Extract the [X, Y] coordinate from the center of the cell holding the provided text.  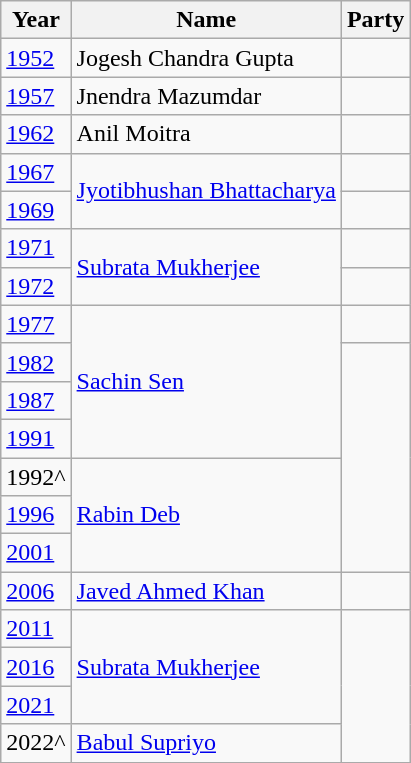
2006 [36, 591]
Jnendra Mazumdar [206, 96]
2022^ [36, 743]
Year [36, 20]
1967 [36, 172]
Jogesh Chandra Gupta [206, 58]
1987 [36, 400]
1962 [36, 134]
1952 [36, 58]
2021 [36, 705]
2011 [36, 629]
2001 [36, 553]
Party [375, 20]
Rabin Deb [206, 515]
Babul Supriyo [206, 743]
1977 [36, 324]
1992^ [36, 477]
Sachin Sen [206, 381]
1991 [36, 438]
Anil Moitra [206, 134]
1982 [36, 362]
2016 [36, 667]
Name [206, 20]
Jyotibhushan Bhattacharya [206, 191]
Javed Ahmed Khan [206, 591]
1957 [36, 96]
1996 [36, 515]
1971 [36, 248]
1972 [36, 286]
1969 [36, 210]
